From the cell containing the given text, extract its center point as [X, Y] coordinate. 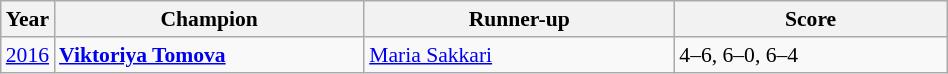
Runner-up [519, 19]
Champion [209, 19]
Score [810, 19]
2016 [28, 55]
Maria Sakkari [519, 55]
4–6, 6–0, 6–4 [810, 55]
Viktoriya Tomova [209, 55]
Year [28, 19]
